Scan for the cell matching the given text and deliver its [X, Y] coordinate at center. 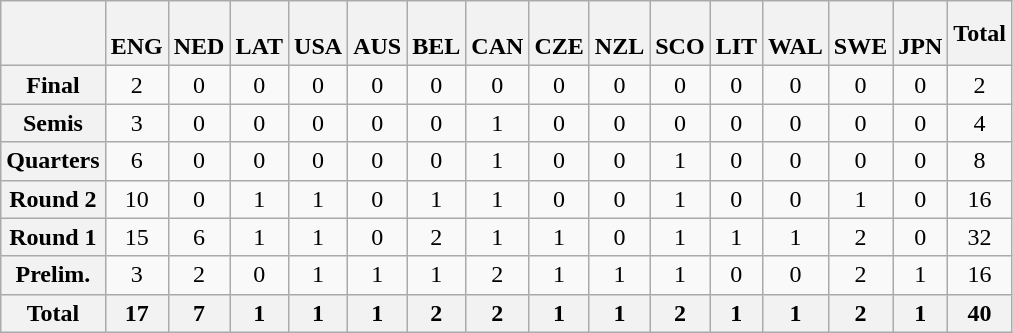
32 [980, 237]
7 [199, 313]
4 [980, 123]
NED [199, 34]
Round 1 [53, 237]
NZL [619, 34]
40 [980, 313]
LAT [260, 34]
Quarters [53, 161]
17 [136, 313]
CAN [498, 34]
10 [136, 199]
WAL [796, 34]
AUS [378, 34]
LIT [736, 34]
Final [53, 85]
CZE [559, 34]
ENG [136, 34]
Semis [53, 123]
BEL [436, 34]
15 [136, 237]
SWE [860, 34]
JPN [920, 34]
8 [980, 161]
SCO [680, 34]
Round 2 [53, 199]
Prelim. [53, 275]
USA [318, 34]
